Locate the cell with the specified text and output its (X, Y) center coordinate. 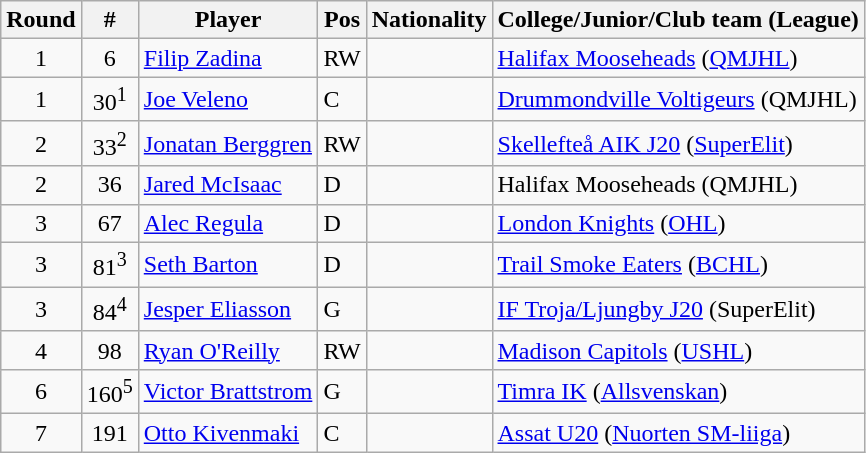
Nationality (429, 20)
Ryan O'Reilly (228, 350)
813 (110, 264)
7 (41, 433)
Jesper Eliasson (228, 310)
Jonatan Berggren (228, 144)
Victor Brattstrom (228, 392)
Skellefteå AIK J20 (SuperElit) (678, 144)
Jared McIsaac (228, 185)
1605 (110, 392)
36 (110, 185)
College/Junior/Club team (League) (678, 20)
London Knights (OHL) (678, 223)
Round (41, 20)
332 (110, 144)
4 (41, 350)
67 (110, 223)
Timra IK (Allsvenskan) (678, 392)
Pos (342, 20)
Joe Veleno (228, 100)
IF Troja/Ljungby J20 (SuperElit) (678, 310)
Filip Zadina (228, 58)
Seth Barton (228, 264)
98 (110, 350)
# (110, 20)
Player (228, 20)
Assat U20 (Nuorten SM-liiga) (678, 433)
Trail Smoke Eaters (BCHL) (678, 264)
Drummondville Voltigeurs (QMJHL) (678, 100)
844 (110, 310)
Otto Kivenmaki (228, 433)
Madison Capitols (USHL) (678, 350)
Alec Regula (228, 223)
191 (110, 433)
301 (110, 100)
